Provide the [X, Y] coordinate of the cell's center where the given text is located.  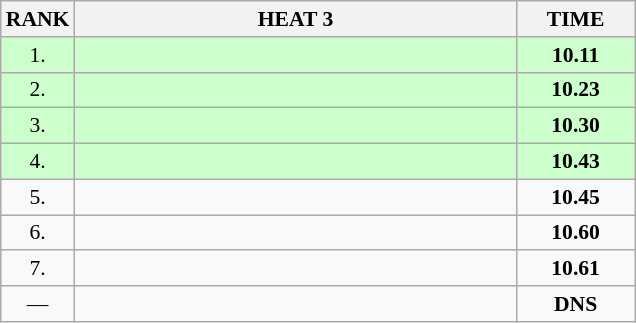
3. [38, 126]
10.30 [576, 126]
10.43 [576, 162]
10.60 [576, 233]
TIME [576, 19]
RANK [38, 19]
10.45 [576, 197]
7. [38, 269]
DNS [576, 304]
10.23 [576, 90]
— [38, 304]
HEAT 3 [295, 19]
6. [38, 233]
4. [38, 162]
10.61 [576, 269]
1. [38, 55]
5. [38, 197]
2. [38, 90]
10.11 [576, 55]
